Return the [X, Y] coordinate for the center point of the cell that contains the specified text.  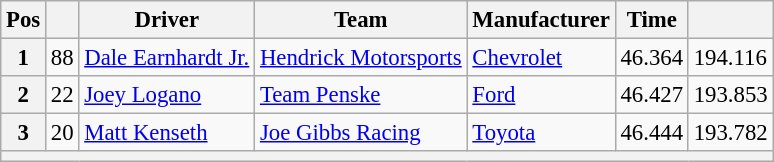
88 [62, 58]
20 [62, 133]
193.782 [730, 133]
Team Penske [361, 95]
Time [652, 20]
1 [24, 58]
46.427 [652, 95]
Chevrolet [541, 58]
Team [361, 20]
Manufacturer [541, 20]
Matt Kenseth [167, 133]
194.116 [730, 58]
46.364 [652, 58]
Ford [541, 95]
46.444 [652, 133]
Toyota [541, 133]
Hendrick Motorsports [361, 58]
Pos [24, 20]
193.853 [730, 95]
22 [62, 95]
Dale Earnhardt Jr. [167, 58]
2 [24, 95]
Joey Logano [167, 95]
3 [24, 133]
Driver [167, 20]
Joe Gibbs Racing [361, 133]
